Extract the [X, Y] coordinate from the center of the cell holding the provided text.  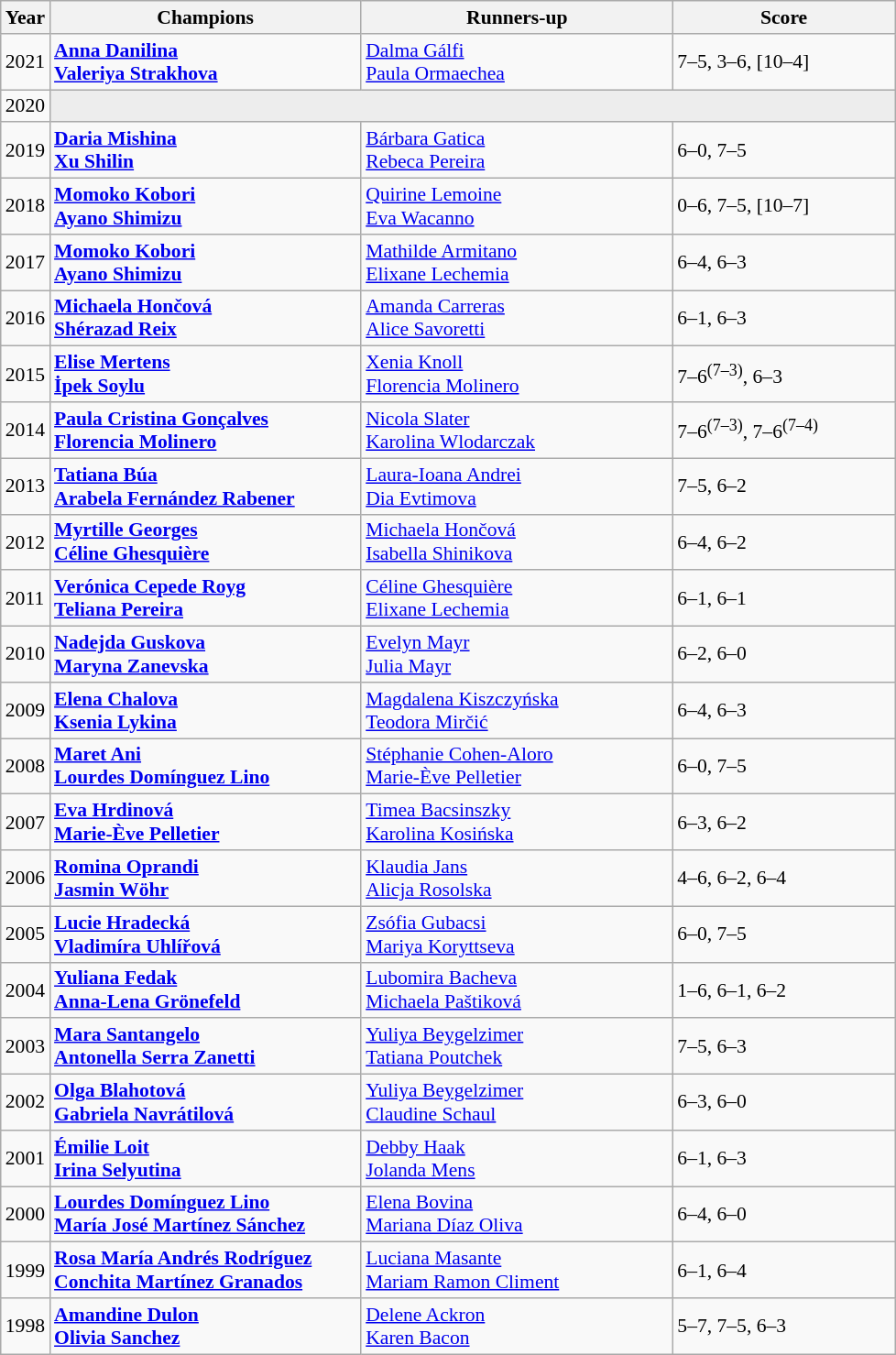
Champions [205, 17]
Dalma Gálfi Paula Ormaechea [517, 62]
2007 [26, 823]
Yuliana Fedak Anna-Lena Grönefeld [205, 989]
Laura-Ioana Andrei Dia Evtimova [517, 486]
2006 [26, 878]
2013 [26, 486]
6–1, 6–4 [784, 1270]
1–6, 6–1, 6–2 [784, 989]
Michaela Hončová Shérazad Reix [205, 319]
6–4, 6–2 [784, 542]
Yuliya Beygelzimer Tatiana Poutchek [517, 1046]
Rosa María Andrés Rodríguez Conchita Martínez Granados [205, 1270]
Year [26, 17]
Timea Bacsinszky Karolina Kosińska [517, 823]
Lucie Hradecká Vladimíra Uhlířová [205, 934]
2011 [26, 599]
Eva Hrdinová Marie-Ève Pelletier [205, 823]
Lourdes Domínguez Lino María José Martínez Sánchez [205, 1215]
Céline Ghesquière Elixane Lechemia [517, 599]
Amanda Carreras Alice Savoretti [517, 319]
2015 [26, 374]
Magdalena Kiszczyńska Teodora Mirčić [517, 711]
2019 [26, 150]
Mara Santangelo Antonella Serra Zanetti [205, 1046]
Amandine Dulon Olivia Sanchez [205, 1327]
Bárbara Gatica Rebeca Pereira [517, 150]
Lubomira Bacheva Michaela Paštiková [517, 989]
Score [784, 17]
Olga Blahotová Gabriela Navrátilová [205, 1103]
Tatiana Búa Arabela Fernández Rabener [205, 486]
2009 [26, 711]
7–5, 6–2 [784, 486]
Evelyn Mayr Julia Mayr [517, 654]
6–3, 6–2 [784, 823]
Klaudia Jans Alicja Rosolska [517, 878]
Paula Cristina Gonçalves Florencia Molinero [205, 431]
Zsófia Gubacsi Mariya Koryttseva [517, 934]
Yuliya Beygelzimer Claudine Schaul [517, 1103]
2020 [26, 106]
Anna Danilina Valeriya Strakhova [205, 62]
Stéphanie Cohen-Aloro Marie-Ève Pelletier [517, 766]
1998 [26, 1327]
7–6(7–3), 7–6(7–4) [784, 431]
2016 [26, 319]
Daria Mishina Xu Shilin [205, 150]
6–2, 6–0 [784, 654]
7–5, 6–3 [784, 1046]
Elise Mertens İpek Soylu [205, 374]
Verónica Cepede Royg Teliana Pereira [205, 599]
Michaela Hončová Isabella Shinikova [517, 542]
2003 [26, 1046]
2018 [26, 207]
7–5, 3–6, [10–4] [784, 62]
Maret Ani Lourdes Domínguez Lino [205, 766]
4–6, 6–2, 6–4 [784, 878]
5–7, 7–5, 6–3 [784, 1327]
Nadejda Guskova Maryna Zanevska [205, 654]
Elena Chalova Ksenia Lykina [205, 711]
2004 [26, 989]
Runners-up [517, 17]
2010 [26, 654]
7–6(7–3), 6–3 [784, 374]
Delene Ackron Karen Bacon [517, 1327]
1999 [26, 1270]
2001 [26, 1158]
2008 [26, 766]
2005 [26, 934]
Nicola Slater Karolina Wlodarczak [517, 431]
6–3, 6–0 [784, 1103]
Xenia Knoll Florencia Molinero [517, 374]
2002 [26, 1103]
Myrtille Georges Céline Ghesquière [205, 542]
0–6, 7–5, [10–7] [784, 207]
Quirine Lemoine Eva Wacanno [517, 207]
2017 [26, 262]
Debby Haak Jolanda Mens [517, 1158]
6–1, 6–1 [784, 599]
Romina Oprandi Jasmin Wöhr [205, 878]
2021 [26, 62]
Mathilde Armitano Elixane Lechemia [517, 262]
Luciana Masante Mariam Ramon Climent [517, 1270]
Elena Bovina Mariana Díaz Oliva [517, 1215]
6–4, 6–0 [784, 1215]
2014 [26, 431]
Émilie Loit Irina Selyutina [205, 1158]
2012 [26, 542]
2000 [26, 1215]
